Capture the cell that displays the provided text and extract its (X, Y) central coordinate. 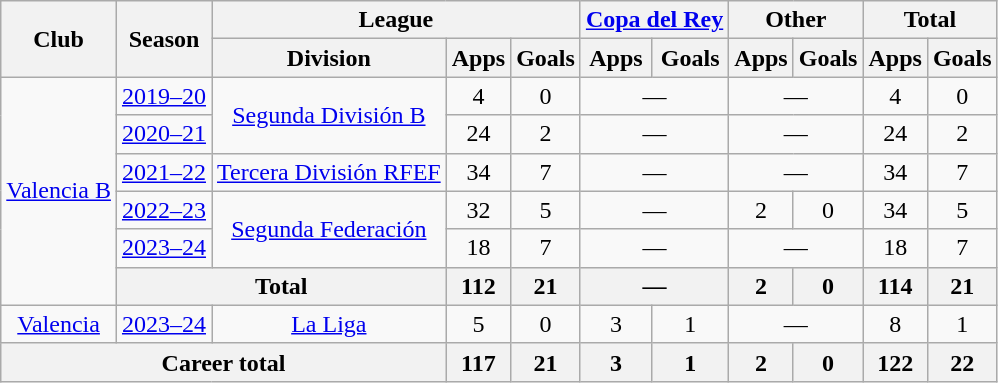
22 (962, 362)
Valencia (59, 324)
2021–22 (164, 172)
La Liga (330, 324)
Segunda Federación (330, 229)
Other (796, 20)
Club (59, 39)
117 (478, 362)
Career total (224, 362)
2020–21 (164, 134)
122 (895, 362)
League (396, 20)
Tercera División RFEF (330, 172)
112 (478, 286)
32 (478, 210)
Season (164, 39)
2019–20 (164, 96)
2022–23 (164, 210)
114 (895, 286)
Copa del Rey (654, 20)
8 (895, 324)
Valencia B (59, 191)
Division (330, 58)
Segunda División B (330, 115)
